For the text-containing cell, return its midpoint in [x, y] coordinate format. 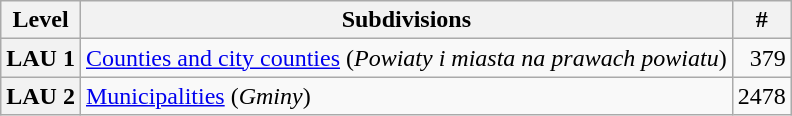
Level [41, 20]
2478 [762, 96]
LAU 2 [41, 96]
379 [762, 58]
Subdivisions [406, 20]
LAU 1 [41, 58]
Counties and city counties (Powiaty i miasta na prawach powiatu) [406, 58]
Municipalities (Gminy) [406, 96]
# [762, 20]
